From the cell containing the given text, extract its center point as [X, Y] coordinate. 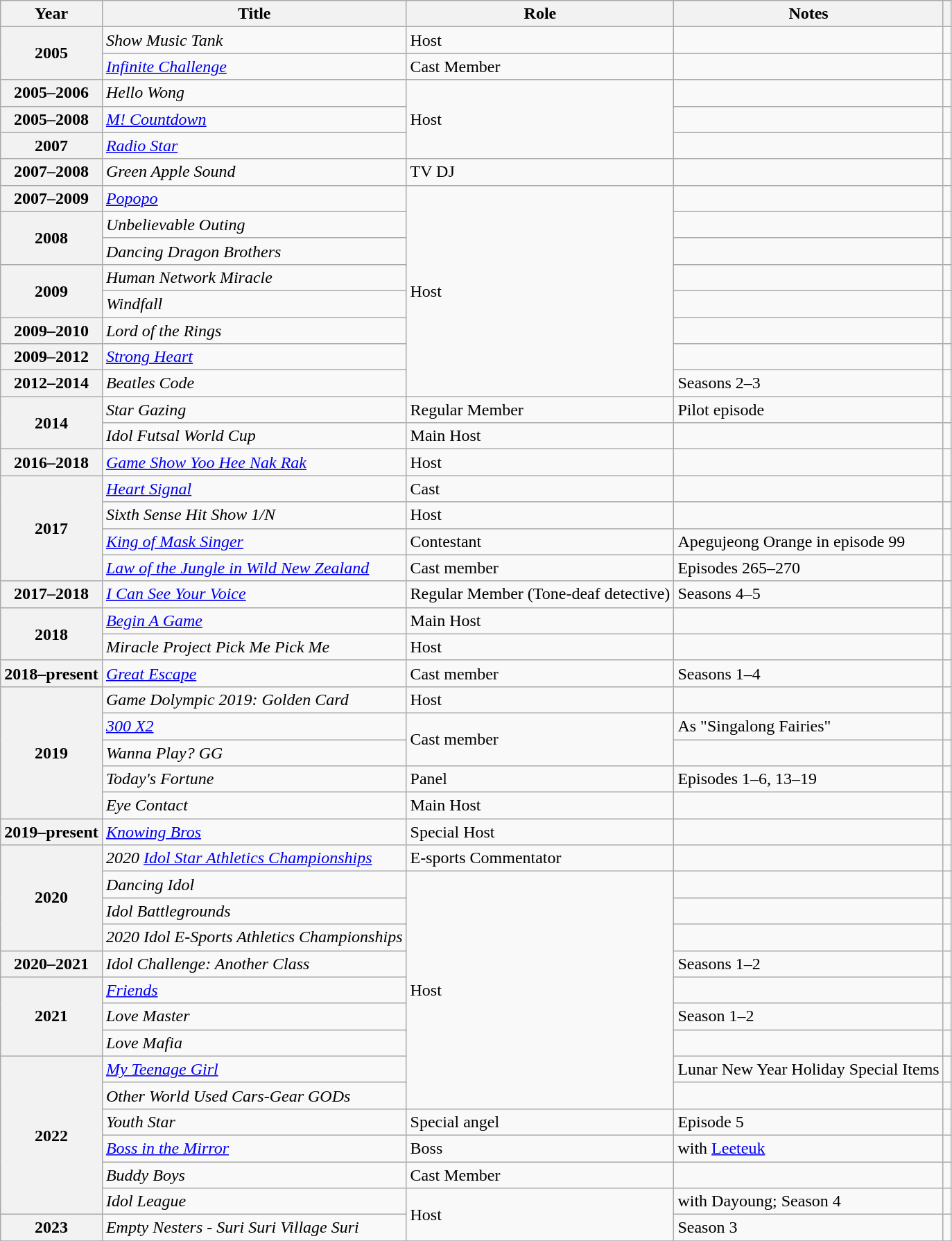
E-sports Commentator [540, 858]
Today's Fortune [254, 779]
Star Gazing [254, 410]
Year [51, 14]
Eye Contact [254, 806]
2018 [51, 634]
Hello Wong [254, 93]
Episodes 265–270 [808, 568]
My Teenage Girl [254, 1069]
Seasons 2–3 [808, 383]
Panel [540, 779]
Seasons 1–2 [808, 964]
2022 [51, 1135]
2008 [51, 238]
2007–2009 [51, 198]
M! Countdown [254, 119]
Dancing Idol [254, 885]
2020–2021 [51, 964]
Lunar New Year Holiday Special Items [808, 1069]
Apegujeong Orange in episode 99 [808, 541]
2021 [51, 1016]
2017 [51, 528]
Popopo [254, 198]
2007 [51, 146]
Radio Star [254, 146]
Begin A Game [254, 620]
2009–2010 [51, 331]
Seasons 4–5 [808, 594]
Lord of the Rings [254, 331]
Pilot episode [808, 410]
Season 3 [808, 1228]
2019 [51, 752]
Boss in the Mirror [254, 1148]
Regular Member [540, 410]
Knowing Bros [254, 832]
As "Singalong Fairies" [808, 726]
Friends [254, 990]
Law of the Jungle in Wild New Zealand [254, 568]
King of Mask Singer [254, 541]
2005 [51, 53]
Buddy Boys [254, 1175]
2020 Idol Star Athletics Championships [254, 858]
Role [540, 14]
Beatles Code [254, 383]
Heart Signal [254, 489]
2023 [51, 1228]
Contestant [540, 541]
Empty Nesters - Suri Suri Village Suri [254, 1228]
I Can See Your Voice [254, 594]
Idol Futsal World Cup [254, 436]
2014 [51, 423]
2019–present [51, 832]
2005–2006 [51, 93]
Title [254, 14]
Strong Heart [254, 357]
Youth Star [254, 1122]
2009 [51, 290]
Great Escape [254, 673]
Dancing Dragon Brothers [254, 251]
Idol Battlegrounds [254, 911]
Idol League [254, 1201]
Sixth Sense Hit Show 1/N [254, 515]
Green Apple Sound [254, 172]
Love Master [254, 1016]
Cast [540, 489]
Special Host [540, 832]
2017–2018 [51, 594]
Wanna Play? GG [254, 752]
2007–2008 [51, 172]
Notes [808, 14]
Special angel [540, 1122]
2012–2014 [51, 383]
Idol Challenge: Another Class [254, 964]
Unbelievable Outing [254, 225]
Show Music Tank [254, 40]
Human Network Miracle [254, 277]
Miracle Project Pick Me Pick Me [254, 647]
Love Mafia [254, 1043]
Season 1–2 [808, 1016]
2005–2008 [51, 119]
Episode 5 [808, 1122]
2018–present [51, 673]
Other World Used Cars-Gear GODs [254, 1095]
300 X2 [254, 726]
Boss [540, 1148]
TV DJ [540, 172]
with Dayoung; Season 4 [808, 1201]
Seasons 1–4 [808, 673]
Regular Member (Tone-deaf detective) [540, 594]
2020 [51, 898]
2020 Idol E-Sports Athletics Championships [254, 937]
with Leeteuk [808, 1148]
Game Show Yoo Hee Nak Rak [254, 462]
2009–2012 [51, 357]
2016–2018 [51, 462]
Game Dolympic 2019: Golden Card [254, 700]
Infinite Challenge [254, 67]
Episodes 1–6, 13–19 [808, 779]
Windfall [254, 304]
